Identify which cell holds the provided text, then report its [x, y] central coordinate. 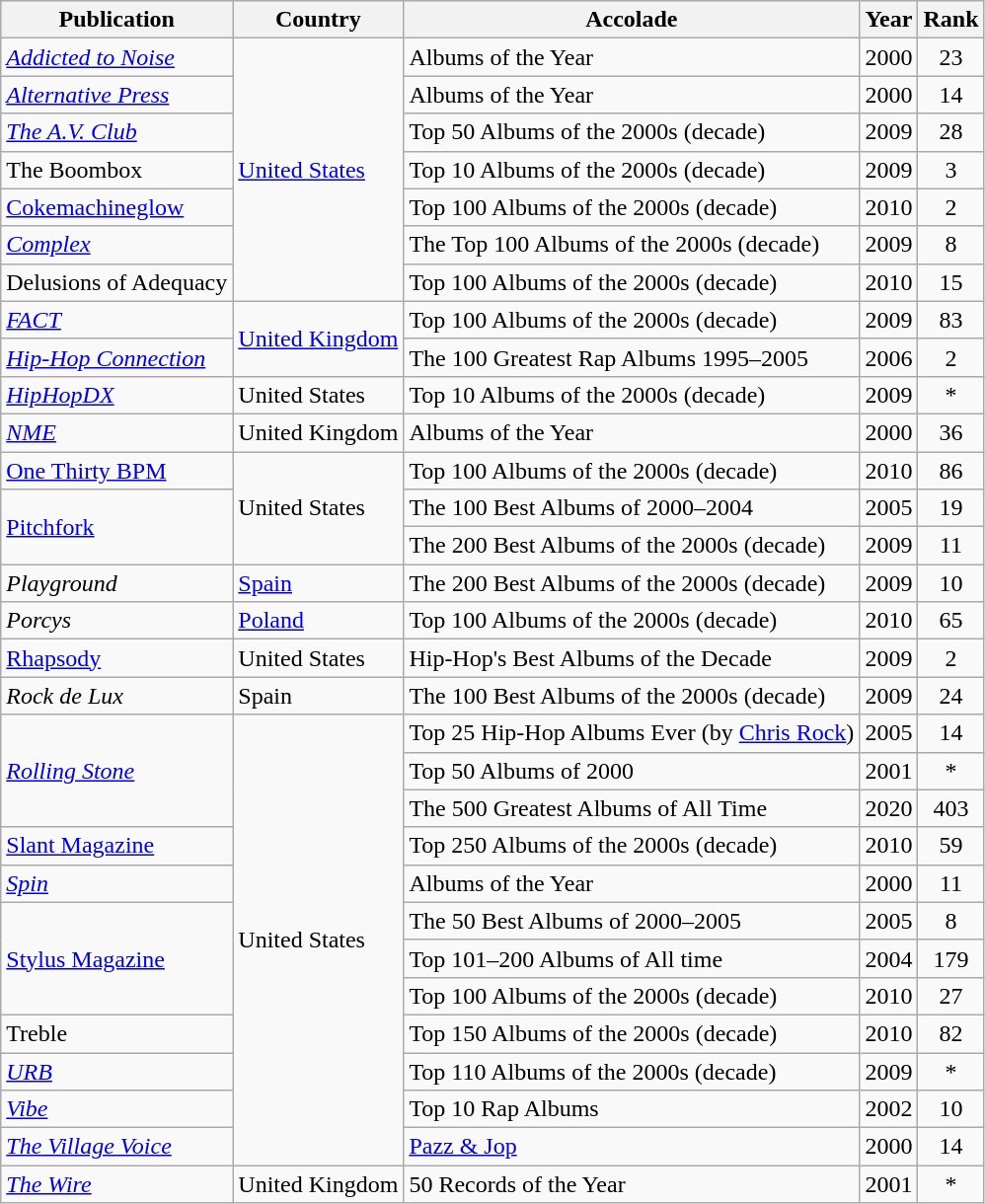
Delusions of Adequacy [116, 282]
Pazz & Jop [632, 1147]
86 [951, 471]
59 [951, 846]
Poland [318, 621]
65 [951, 621]
24 [951, 696]
One Thirty BPM [116, 471]
Treble [116, 1033]
19 [951, 508]
Top 101–200 Albums of All time [632, 958]
Alternative Press [116, 95]
Stylus Magazine [116, 958]
36 [951, 432]
Porcys [116, 621]
Vibe [116, 1109]
Cokemachineglow [116, 207]
Hip-Hop Connection [116, 357]
FACT [116, 320]
2006 [888, 357]
Accolade [632, 20]
The Village Voice [116, 1147]
Top 10 Rap Albums [632, 1109]
83 [951, 320]
Top 50 Albums of the 2000s (decade) [632, 132]
Playground [116, 583]
Rhapsody [116, 658]
50 Records of the Year [632, 1184]
403 [951, 808]
The 100 Best Albums of the 2000s (decade) [632, 696]
Publication [116, 20]
Hip-Hop's Best Albums of the Decade [632, 658]
2004 [888, 958]
The 500 Greatest Albums of All Time [632, 808]
82 [951, 1033]
Year [888, 20]
The A.V. Club [116, 132]
HipHopDX [116, 395]
The Boombox [116, 170]
Top 110 Albums of the 2000s (decade) [632, 1071]
Country [318, 20]
The 100 Greatest Rap Albums 1995–2005 [632, 357]
Spin [116, 883]
23 [951, 57]
NME [116, 432]
2020 [888, 808]
Rolling Stone [116, 771]
Top 25 Hip-Hop Albums Ever (by Chris Rock) [632, 733]
27 [951, 996]
The 100 Best Albums of 2000–2004 [632, 508]
Addicted to Noise [116, 57]
Top 50 Albums of 2000 [632, 771]
Slant Magazine [116, 846]
3 [951, 170]
Rock de Lux [116, 696]
URB [116, 1071]
2002 [888, 1109]
Top 150 Albums of the 2000s (decade) [632, 1033]
28 [951, 132]
The 50 Best Albums of 2000–2005 [632, 921]
15 [951, 282]
Rank [951, 20]
The Top 100 Albums of the 2000s (decade) [632, 245]
179 [951, 958]
Pitchfork [116, 527]
The Wire [116, 1184]
Top 250 Albums of the 2000s (decade) [632, 846]
Complex [116, 245]
